Locate the cell with the specified text and output its [x, y] center coordinate. 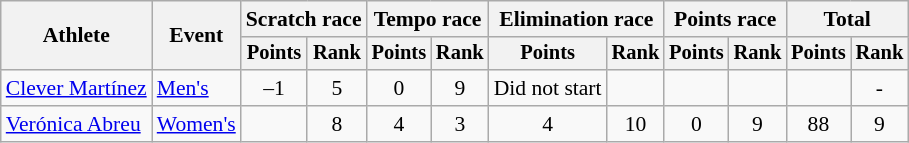
88 [818, 124]
3 [460, 124]
Verónica Abreu [76, 124]
Event [196, 36]
Did not start [548, 88]
5 [336, 88]
Women's [196, 124]
Elimination race [577, 19]
Tempo race [428, 19]
–1 [274, 88]
- [880, 88]
10 [636, 124]
Athlete [76, 36]
Men's [196, 88]
Scratch race [304, 19]
8 [336, 124]
Total [847, 19]
Clever Martínez [76, 88]
Points race [725, 19]
